Provide the (X, Y) coordinate of the cell's center where the given text is located.  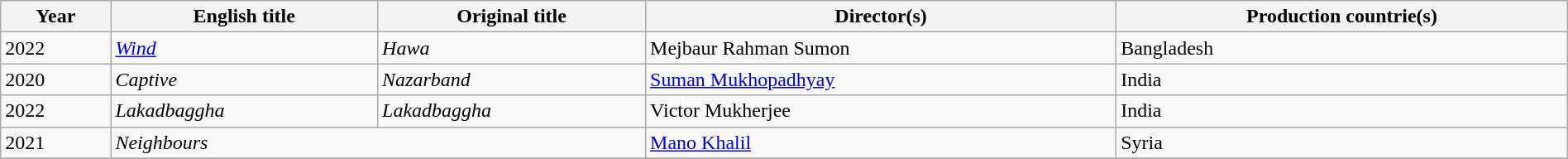
2021 (56, 142)
English title (245, 17)
Year (56, 17)
Mano Khalil (882, 142)
Suman Mukhopadhyay (882, 79)
Wind (245, 48)
Victor Mukherjee (882, 111)
Nazarband (512, 79)
Neighbours (379, 142)
Mejbaur Rahman Sumon (882, 48)
Production countrie(s) (1342, 17)
Bangladesh (1342, 48)
2020 (56, 79)
Original title (512, 17)
Syria (1342, 142)
Captive (245, 79)
Director(s) (882, 17)
Hawa (512, 48)
